Output the (x, y) coordinate of the center of the cell containing the given text.  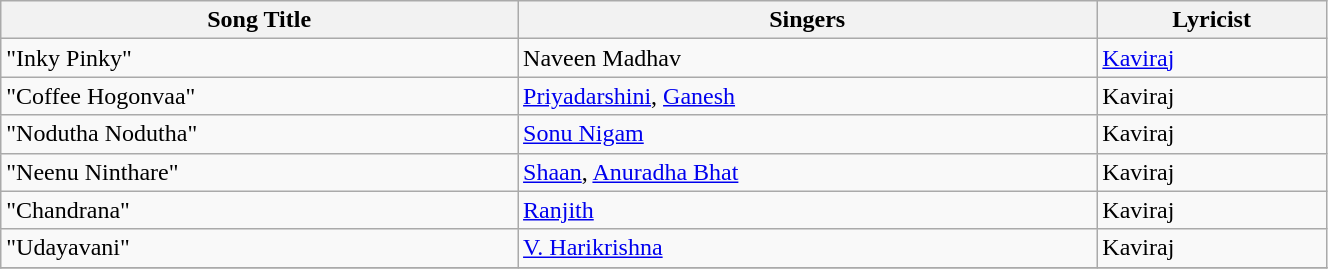
V. Harikrishna (808, 248)
"Chandrana" (260, 210)
Singers (808, 20)
"Neenu Ninthare" (260, 172)
Priyadarshini, Ganesh (808, 96)
"Nodutha Nodutha" (260, 134)
Song Title (260, 20)
Lyricist (1212, 20)
"Udayavani" (260, 248)
Sonu Nigam (808, 134)
"Inky Pinky" (260, 58)
Shaan, Anuradha Bhat (808, 172)
Naveen Madhav (808, 58)
Ranjith (808, 210)
"Coffee Hogonvaa" (260, 96)
